Return the [X, Y] coordinate for the center point of the cell that contains the specified text.  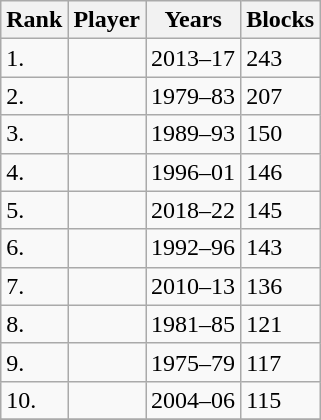
1981–85 [194, 324]
143 [280, 248]
4. [34, 172]
5. [34, 210]
1992–96 [194, 248]
2013–17 [194, 58]
1979–83 [194, 96]
1. [34, 58]
7. [34, 286]
1996–01 [194, 172]
117 [280, 362]
9. [34, 362]
1975–79 [194, 362]
6. [34, 248]
2018–22 [194, 210]
Player [107, 20]
1989–93 [194, 134]
136 [280, 286]
207 [280, 96]
115 [280, 400]
Blocks [280, 20]
150 [280, 134]
146 [280, 172]
145 [280, 210]
8. [34, 324]
2004–06 [194, 400]
2. [34, 96]
10. [34, 400]
3. [34, 134]
2010–13 [194, 286]
Rank [34, 20]
Years [194, 20]
121 [280, 324]
243 [280, 58]
